Pinpoint the cell where the given text exists, returning its (X, Y) midpoint coordinate. 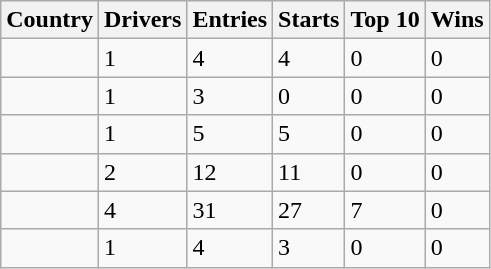
12 (230, 172)
Country (50, 20)
Entries (230, 20)
11 (309, 172)
27 (309, 210)
Top 10 (385, 20)
Drivers (142, 20)
7 (385, 210)
2 (142, 172)
Wins (457, 20)
Starts (309, 20)
31 (230, 210)
